Detect which cell encompasses the target text, then output its (x, y) center coordinate. 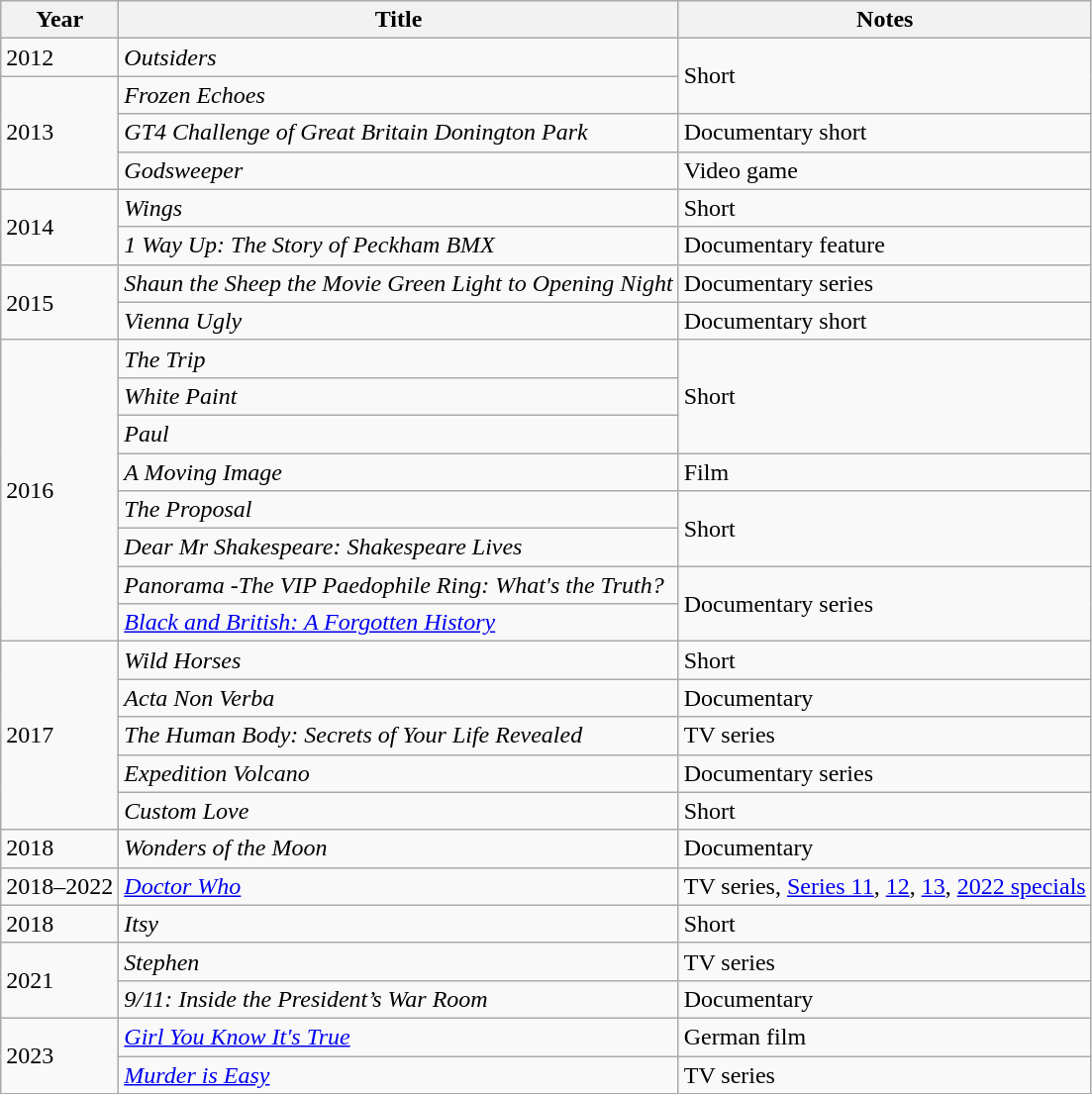
2017 (59, 736)
2016 (59, 490)
The Proposal (398, 510)
Video game (885, 170)
Shaun the Sheep the Movie Green Light to Opening Night (398, 283)
9/11: Inside the President’s War Room (398, 999)
Frozen Echoes (398, 95)
TV series, Series 11, 12, 13, 2022 specials (885, 886)
Godsweeper (398, 170)
Title (398, 20)
Notes (885, 20)
Itsy (398, 924)
White Paint (398, 396)
Film (885, 472)
German film (885, 1037)
2021 (59, 980)
Custom Love (398, 811)
Murder is Easy (398, 1074)
Documentary feature (885, 246)
Girl You Know It's True (398, 1037)
2018–2022 (59, 886)
Outsiders (398, 57)
GT4 Challenge of Great Britain Donington Park (398, 133)
The Human Body: Secrets of Your Life Revealed (398, 736)
2015 (59, 302)
Paul (398, 434)
Year (59, 20)
2012 (59, 57)
Dear Mr Shakespeare: Shakespeare Lives (398, 547)
A Moving Image (398, 472)
Expedition Volcano (398, 773)
Doctor Who (398, 886)
Stephen (398, 961)
2013 (59, 133)
Vienna Ugly (398, 321)
Black and British: A Forgotten History (398, 623)
Acta Non Verba (398, 698)
2023 (59, 1055)
Wings (398, 208)
Wonders of the Moon (398, 848)
Panorama -The VIP Paedophile Ring: What's the Truth? (398, 585)
2014 (59, 227)
1 Way Up: The Story of Peckham BMX (398, 246)
The Trip (398, 358)
Wild Horses (398, 660)
